Detect which cell encompasses the target text, then output its [X, Y] center coordinate. 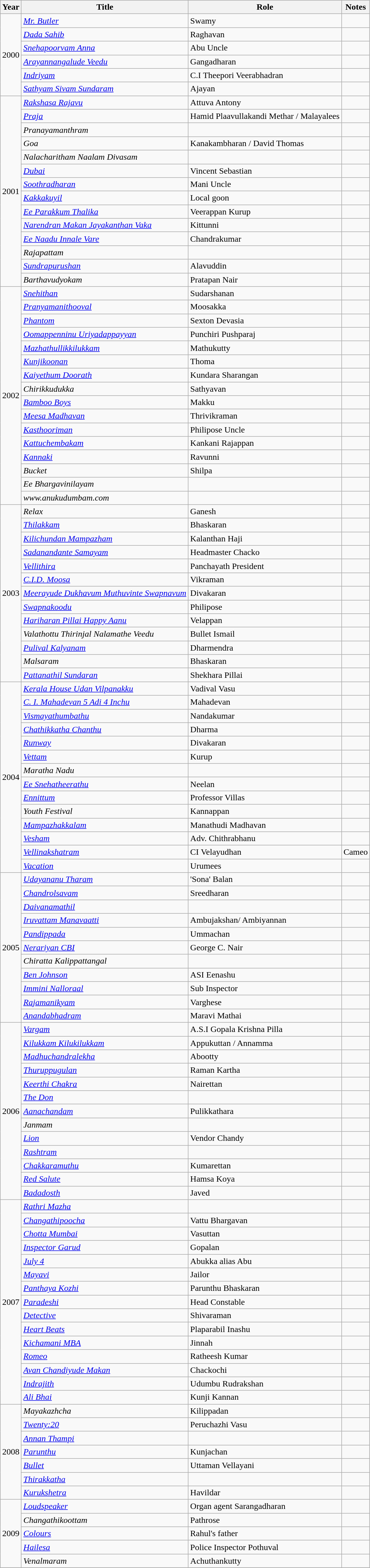
Nairettan [265, 1084]
Jinnah [265, 1343]
Veerappan Kurup [265, 212]
Hamid Plaavullakandi Methar / Malayalees [265, 116]
Bamboo Boys [105, 402]
Panthaya Kozhi [105, 1288]
Police Inspector Pothuval [265, 1547]
Sathyam Sivam Sundaram [105, 89]
Appukuttan / Annamma [265, 1043]
Chandrolsavam [105, 893]
Thuruppugulan [105, 1070]
Soothradharan [105, 184]
Aanachandam [105, 1111]
Hailesa [105, 1547]
Vesham [105, 839]
Sundrapurushan [105, 266]
CI Velayudhan [265, 852]
Vendor Chandy [265, 1138]
C.I Theepori Veerabhadran [265, 75]
Indrajith [105, 1384]
Pranyamanithooval [105, 307]
Headmaster Chacko [265, 552]
Heart Beats [105, 1329]
2002 [11, 395]
Rajapattam [105, 252]
Ee Naadu Innale Vare [105, 239]
Keerthi Chakra [105, 1084]
Vacation [105, 866]
Kilichundan Mampazham [105, 539]
Hariharan Pillai Happy Aanu [105, 621]
C.I.D. Moosa [105, 579]
Valathottu Thirinjal Nalamathe Veedu [105, 634]
Ratheesh Kumar [265, 1356]
Vikraman [265, 579]
Thilakkam [105, 525]
Organ agent Sarangadharan [265, 1506]
Chiratta Kalippattangal [105, 961]
Changathikoottam [105, 1520]
Mani Uncle [265, 184]
A.S.I Gopala Krishna Pilla [265, 1029]
Havildar [265, 1493]
Rajamanikyam [105, 1002]
Ennittum [105, 797]
Oomappenninu Uriyadappayyan [105, 334]
Maravi Mathai [265, 1015]
Cameo [356, 852]
ASI Eenashu [265, 975]
Moosakka [265, 307]
Punchiri Pushparaj [265, 334]
Maratha Nadu [105, 770]
Lion [105, 1138]
Sreedharan [265, 893]
www.anukudumbam.com [105, 498]
Head Constable [265, 1302]
Dharma [265, 729]
2009 [11, 1534]
Udayananu Tharam [105, 879]
Notes [356, 7]
Kilukkam Kilukilukkam [105, 1043]
Mr. Butler [105, 21]
Peruchazhi Vasu [265, 1424]
Vattu Bhargavan [265, 1220]
Ganesh [265, 511]
Abukka alias Abu [265, 1261]
Jailor [265, 1275]
Philipose [265, 607]
Thirakkatha [105, 1479]
Janmam [105, 1125]
Uttaman Vellayani [265, 1465]
Kurukshetra [105, 1493]
Rakshasa Rajavu [105, 102]
'Sona' Balan [265, 879]
Attuva Antony [265, 102]
Achuthankutty [265, 1561]
Paradeshi [105, 1302]
Ummachan [265, 934]
Vargam [105, 1029]
Daivanamathil [105, 907]
Year [11, 7]
Local goon [265, 198]
Rashtram [105, 1152]
Ravunni [265, 457]
Udumbu Rudrakshan [265, 1384]
Manathudi Madhavan [265, 825]
Arayannangalude Veedu [105, 62]
Sudarshanan [265, 293]
Snehapoorvam Anna [105, 48]
Professor Villas [265, 797]
Goa [105, 143]
Sadanandante Samayam [105, 552]
Red Salute [105, 1179]
Kannaki [105, 457]
Kichamani MBA [105, 1343]
2003 [11, 593]
Loudspeaker [105, 1506]
Malsaram [105, 661]
Varghese [265, 1002]
Pathrose [265, 1520]
Meesa Madhavan [105, 416]
Vadival Vasu [265, 689]
George C. Nair [265, 947]
Bucket [105, 471]
Abootty [265, 1057]
2008 [11, 1452]
Raman Kartha [265, 1070]
Kasthooriman [105, 430]
Kurup [265, 757]
Adv. Chithrabhanu [265, 839]
Venalmaram [105, 1561]
Madhuchandralekha [105, 1057]
Mampazhakkalam [105, 825]
Pattanathil Sundaran [105, 675]
Barthavudyokam [105, 280]
Changathipoocha [105, 1220]
Relax [105, 511]
Kannappan [265, 811]
Meerayude Dukhavum Muthuvinte Swapnavum [105, 593]
Kunjachan [265, 1452]
C. I. Mahadevan 5 Adi 4 Inchu [105, 702]
Dada Sahib [105, 34]
Runway [105, 743]
Parunthu Bhaskaran [265, 1288]
2005 [11, 947]
2000 [11, 55]
Bullet Ismail [265, 634]
Narendran Makan Jayakanthan Vaka [105, 225]
Mazhathullikkilukkam [105, 348]
Vasuttan [265, 1234]
The Don [105, 1097]
Phantom [105, 320]
Shekhara Pillai [265, 675]
Iruvattam Manavaatti [105, 920]
Alavuddin [265, 266]
Praja [105, 116]
2006 [11, 1111]
Kerala House Udan Vilpanakku [105, 689]
Urumees [265, 866]
Ee Bhargavinilayam [105, 484]
Vismayathumbathu [105, 716]
Chotta Mumbai [105, 1234]
Mayavi [105, 1275]
Swapnakoodu [105, 607]
Kilippadan [265, 1411]
Pratapan Nair [265, 280]
Shivaraman [265, 1316]
Ajayan [265, 89]
Gopalan [265, 1247]
Inspector Garud [105, 1247]
Makku [265, 402]
Snehithan [105, 293]
Pulikkathara [265, 1111]
Kunji Kannan [265, 1397]
Pranayamanthram [105, 130]
Mayakazhcha [105, 1411]
Ali Bhai [105, 1397]
Kattuchembakam [105, 443]
Gangadharan [265, 62]
Annan Thampi [105, 1438]
Immini Nalloraal [105, 988]
Javed [265, 1193]
Thoma [265, 361]
Avan Chandiyude Makan [105, 1370]
Colours [105, 1534]
2004 [11, 777]
Mathukutty [265, 348]
July 4 [105, 1261]
Mahadevan [265, 702]
Dubai [105, 171]
Panchayath President [265, 566]
Dharmendra [265, 648]
Nandakumar [265, 716]
Chackochi [265, 1370]
Philipose Uncle [265, 430]
Kanakambharan / David Thomas [265, 143]
Plaparabil Inashu [265, 1329]
Title [105, 7]
Detective [105, 1316]
Kittunni [265, 225]
Kunjikoonan [105, 361]
Ee Snehatheerathu [105, 784]
Kankani Rajappan [265, 443]
Ee Parakkum Thalika [105, 212]
Ambujakshan/ Ambiyannan [265, 920]
Swamy [265, 21]
Pandippada [105, 934]
Role [265, 7]
Velappan [265, 621]
Sathyavan [265, 389]
Rahul's father [265, 1534]
Parunthu [105, 1452]
Chathikkatha Chanthu [105, 729]
Vettam [105, 757]
Raghavan [265, 34]
2007 [11, 1302]
Nalacharitham Naalam Divasam [105, 157]
Hamsa Koya [265, 1179]
Shilpa [265, 471]
Thrivikraman [265, 416]
Twenty:20 [105, 1424]
Rathri Mazha [105, 1206]
Neelan [265, 784]
Kundara Sharangan [265, 375]
Vellinakshatram [105, 852]
Chandrakumar [265, 239]
Kaiyethum Doorath [105, 375]
Romeo [105, 1356]
Anandabhadram [105, 1015]
Kalanthan Haji [265, 539]
Kakkakuyil [105, 198]
Vellithira [105, 566]
Ben Johnson [105, 975]
Indriyam [105, 75]
Vincent Sebastian [265, 171]
Badadosth [105, 1193]
Chakkaramuthu [105, 1166]
Bullet [105, 1465]
Nerariyan CBI [105, 947]
2001 [11, 191]
Abu Uncle [265, 48]
Sexton Devasia [265, 320]
Pulival Kalyanam [105, 648]
Sub Inspector [265, 988]
Chirikkudukka [105, 389]
Kumarettan [265, 1166]
Youth Festival [105, 811]
